Identify which cell holds the provided text, then report its (X, Y) central coordinate. 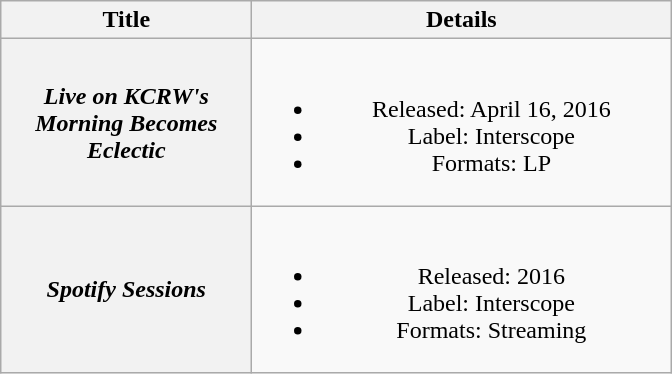
Released: April 16, 2016Label: InterscopeFormats: LP (462, 122)
Live on KCRW's Morning Becomes Eclectic (126, 122)
Title (126, 20)
Released: 2016Label: InterscopeFormats: Streaming (462, 290)
Details (462, 20)
Spotify Sessions (126, 290)
